Extract the [X, Y] coordinate from the center of the cell holding the provided text.  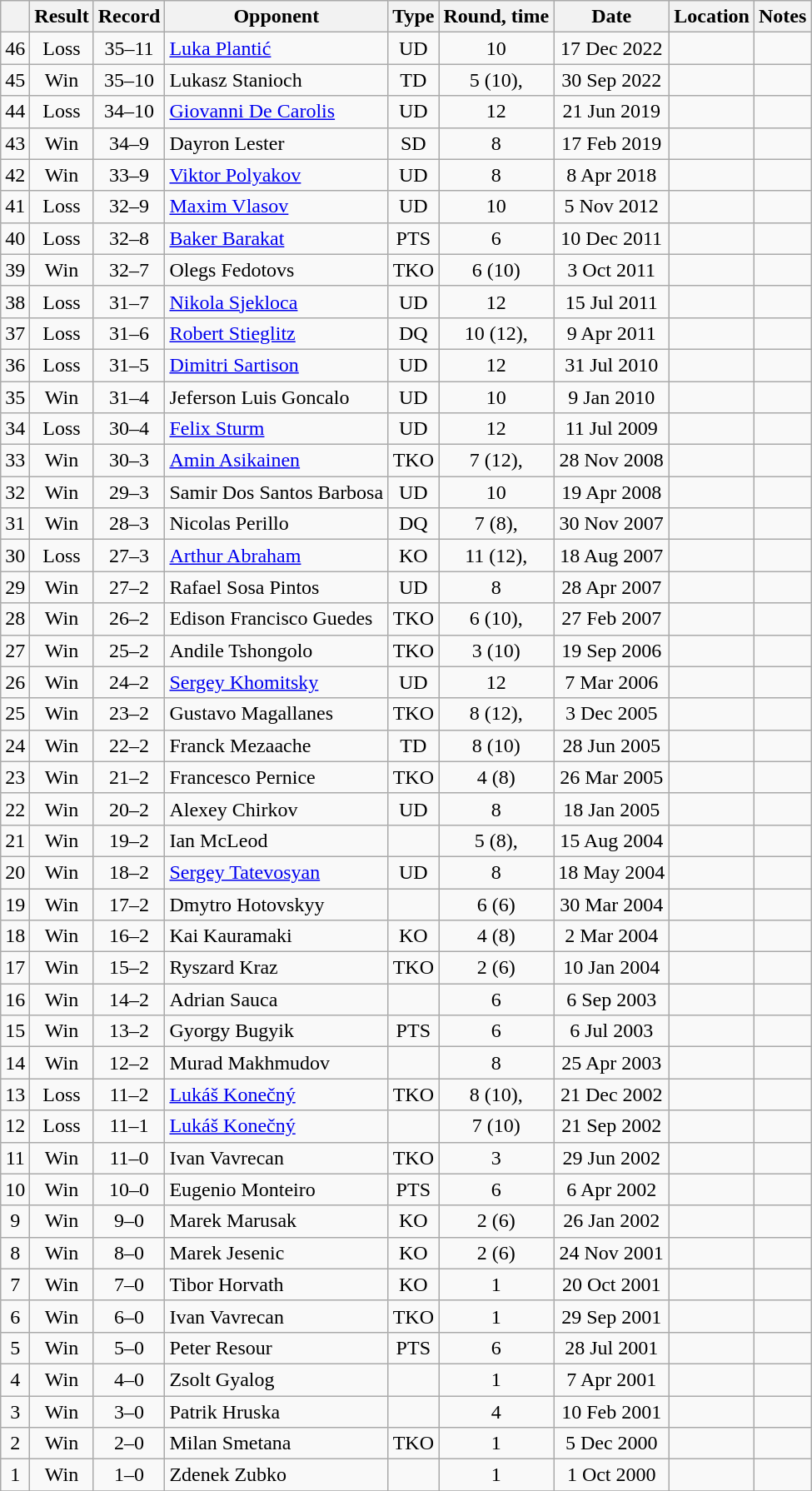
10 Jan 2004 [611, 968]
19 [15, 904]
23–2 [129, 714]
Ryszard Kraz [276, 968]
Rafael Sosa Pintos [276, 587]
32–9 [129, 207]
Gyorgy Bugyik [276, 1031]
10 Dec 2011 [611, 238]
5 Dec 2000 [611, 1444]
35–10 [129, 80]
18–2 [129, 872]
Jeferson Luis Goncalo [276, 397]
Round, time [496, 17]
45 [15, 80]
Edison Francisco Guedes [276, 619]
Dmytro Hotovskyy [276, 904]
Kai Kauramaki [276, 936]
46 [15, 48]
Sergey Khomitsky [276, 682]
18 [15, 936]
1 Oct 2000 [611, 1475]
16–2 [129, 936]
27 Feb 2007 [611, 619]
10–0 [129, 1189]
8 (10) [496, 745]
30 Nov 2007 [611, 524]
Gustavo Magallanes [276, 714]
34 [15, 429]
15 [15, 1031]
5 (8), [496, 840]
Francesco Pernice [276, 777]
Zsolt Gyalog [276, 1379]
26–2 [129, 619]
28 Apr 2007 [611, 587]
44 [15, 112]
Luka Plantić [276, 48]
15 Jul 2011 [611, 302]
32–7 [129, 270]
28 Nov 2008 [611, 461]
14–2 [129, 1000]
Nikola Sjekloca [276, 302]
27–2 [129, 587]
21 Jun 2019 [611, 112]
17 Dec 2022 [611, 48]
14 [15, 1063]
4–0 [129, 1379]
28 Jul 2001 [611, 1348]
2–0 [129, 1444]
6 (10) [496, 270]
30–3 [129, 461]
Milan Smetana [276, 1444]
Felix Sturm [276, 429]
9 Apr 2011 [611, 333]
32–8 [129, 238]
31–4 [129, 397]
Amin Asikainen [276, 461]
11 (12), [496, 556]
13–2 [129, 1031]
Location [712, 17]
Zdenek Zubko [276, 1475]
1–0 [129, 1475]
5 [15, 1348]
Lukasz Stanioch [276, 80]
25 Apr 2003 [611, 1063]
Eugenio Monteiro [276, 1189]
5–0 [129, 1348]
15 Aug 2004 [611, 840]
24 Nov 2001 [611, 1253]
16 [15, 1000]
9 [15, 1221]
21 Sep 2002 [611, 1126]
Opponent [276, 17]
30 Mar 2004 [611, 904]
Dayron Lester [276, 143]
7 [15, 1284]
20–2 [129, 809]
Tibor Horvath [276, 1284]
8–0 [129, 1253]
Maxim Vlasov [276, 207]
29–3 [129, 492]
42 [15, 175]
8 Apr 2018 [611, 175]
19–2 [129, 840]
8 (12), [496, 714]
24 [15, 745]
Baker Barakat [276, 238]
29 Jun 2002 [611, 1158]
Viktor Polyakov [276, 175]
Peter Resour [276, 1348]
37 [15, 333]
18 Aug 2007 [611, 556]
31 [15, 524]
27–3 [129, 556]
Nicolas Perillo [276, 524]
36 [15, 365]
3 (10) [496, 651]
10 Feb 2001 [611, 1412]
6 (6) [496, 904]
7 Apr 2001 [611, 1379]
12–2 [129, 1063]
43 [15, 143]
3 Dec 2005 [611, 714]
31–5 [129, 365]
3 Oct 2011 [611, 270]
30 Sep 2022 [611, 80]
38 [15, 302]
27 [15, 651]
7 (8), [496, 524]
21 [15, 840]
11 Jul 2009 [611, 429]
22–2 [129, 745]
Marek Marusak [276, 1221]
35 [15, 397]
39 [15, 270]
Alexey Chirkov [276, 809]
28 [15, 619]
2 [15, 1444]
19 Apr 2008 [611, 492]
29 [15, 587]
25–2 [129, 651]
13 [15, 1095]
31–7 [129, 302]
Date [611, 17]
18 May 2004 [611, 872]
SD [413, 143]
21–2 [129, 777]
17 [15, 968]
Marek Jesenic [276, 1253]
33 [15, 461]
Record [129, 17]
11–1 [129, 1126]
21 Dec 2002 [611, 1095]
Sergey Tatevosyan [276, 872]
18 Jan 2005 [611, 809]
Giovanni De Carolis [276, 112]
15–2 [129, 968]
41 [15, 207]
30–4 [129, 429]
7 (12), [496, 461]
10 (12), [496, 333]
3–0 [129, 1412]
Andile Tshongolo [276, 651]
34–9 [129, 143]
Ian McLeod [276, 840]
2 Mar 2004 [611, 936]
17–2 [129, 904]
Type [413, 17]
Olegs Fedotovs [276, 270]
6 Apr 2002 [611, 1189]
Patrik Hruska [276, 1412]
7 (10) [496, 1126]
26 [15, 682]
17 Feb 2019 [611, 143]
28–3 [129, 524]
35–11 [129, 48]
Notes [782, 17]
Robert Stieglitz [276, 333]
5 (10), [496, 80]
7–0 [129, 1284]
33–9 [129, 175]
40 [15, 238]
26 Mar 2005 [611, 777]
Result [62, 17]
19 Sep 2006 [611, 651]
6–0 [129, 1316]
23 [15, 777]
34–10 [129, 112]
28 Jun 2005 [611, 745]
Samir Dos Santos Barbosa [276, 492]
32 [15, 492]
Murad Makhmudov [276, 1063]
9 Jan 2010 [611, 397]
9–0 [129, 1221]
5 Nov 2012 [611, 207]
30 [15, 556]
6 (10), [496, 619]
Franck Mezaache [276, 745]
8 (10), [496, 1095]
31–6 [129, 333]
29 Sep 2001 [611, 1316]
7 Mar 2006 [611, 682]
11–0 [129, 1158]
Arthur Abraham [276, 556]
31 Jul 2010 [611, 365]
11–2 [129, 1095]
6 Jul 2003 [611, 1031]
Dimitri Sartison [276, 365]
20 [15, 872]
22 [15, 809]
24–2 [129, 682]
6 Sep 2003 [611, 1000]
11 [15, 1158]
25 [15, 714]
20 Oct 2001 [611, 1284]
26 Jan 2002 [611, 1221]
Adrian Sauca [276, 1000]
